Scan for the cell matching the given text and deliver its [x, y] coordinate at center. 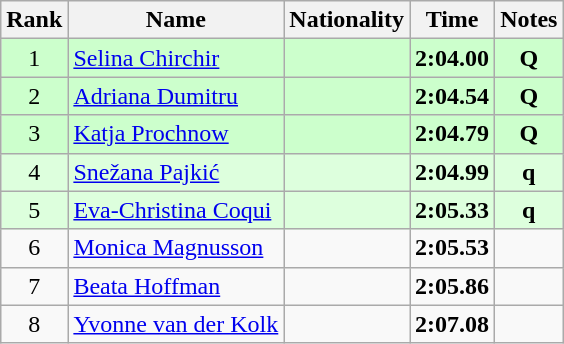
2:05.53 [452, 248]
5 [34, 210]
4 [34, 172]
Yvonne van der Kolk [176, 324]
Monica Magnusson [176, 248]
2:05.33 [452, 210]
Katja Prochnow [176, 134]
2:04.79 [452, 134]
7 [34, 286]
Time [452, 20]
2:04.54 [452, 96]
2:05.86 [452, 286]
Snežana Pajkić [176, 172]
Nationality [347, 20]
2:04.99 [452, 172]
6 [34, 248]
Name [176, 20]
Selina Chirchir [176, 58]
3 [34, 134]
Beata Hoffman [176, 286]
Eva-Christina Coqui [176, 210]
2 [34, 96]
8 [34, 324]
Notes [529, 20]
2:04.00 [452, 58]
2:07.08 [452, 324]
1 [34, 58]
Rank [34, 20]
Adriana Dumitru [176, 96]
